Determine the (X, Y) coordinate at the center of the cell enclosing the given text.  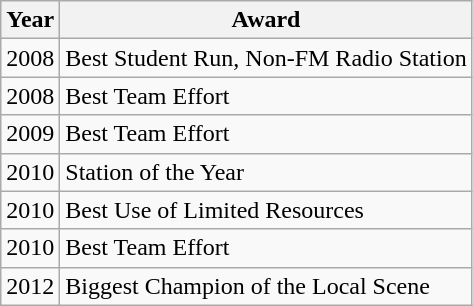
Station of the Year (266, 172)
Best Use of Limited Resources (266, 210)
2012 (30, 286)
2009 (30, 134)
Biggest Champion of the Local Scene (266, 286)
Award (266, 20)
Best Student Run, Non-FM Radio Station (266, 58)
Year (30, 20)
